Detect which cell encompasses the target text, then output its [x, y] center coordinate. 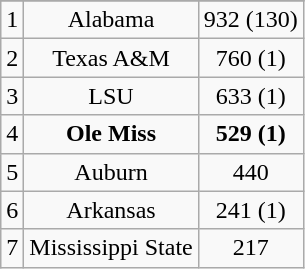
Alabama [111, 20]
5 [12, 172]
4 [12, 134]
217 [250, 248]
2 [12, 58]
1 [12, 20]
633 (1) [250, 96]
241 (1) [250, 210]
Ole Miss [111, 134]
529 (1) [250, 134]
Auburn [111, 172]
3 [12, 96]
7 [12, 248]
Mississippi State [111, 248]
Texas A&M [111, 58]
440 [250, 172]
Arkansas [111, 210]
760 (1) [250, 58]
LSU [111, 96]
6 [12, 210]
932 (130) [250, 20]
